Find where the given text appears and provide that cell's center as [X, Y] coordinate. 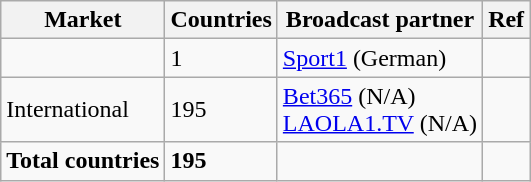
Ref [506, 20]
Sport1 (German) [380, 58]
International [83, 110]
1 [221, 58]
Bet365 (N/A) LAOLA1.TV (N/A) [380, 110]
Market [83, 20]
Countries [221, 20]
Total countries [83, 161]
Broadcast partner [380, 20]
